Scan for the cell matching the given text and deliver its (X, Y) coordinate at center. 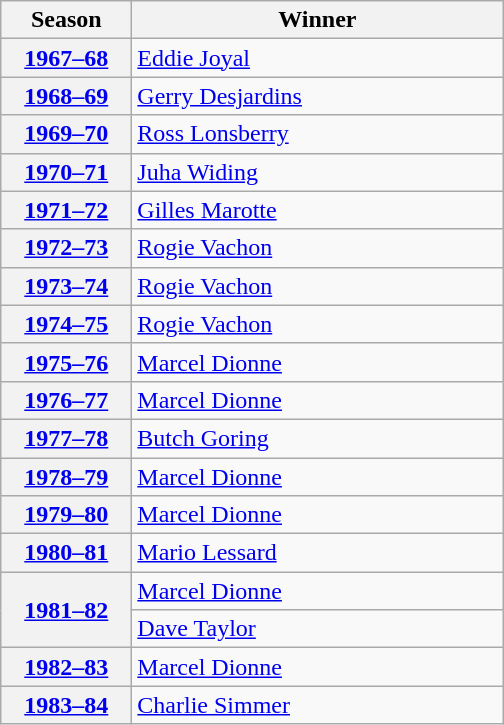
1981–82 (66, 610)
1979–80 (66, 515)
Season (66, 20)
Butch Goring (318, 438)
Gerry Desjardins (318, 96)
1974–75 (66, 324)
1982–83 (66, 667)
1973–74 (66, 286)
1975–76 (66, 362)
1978–79 (66, 477)
1977–78 (66, 438)
Winner (318, 20)
1971–72 (66, 210)
Charlie Simmer (318, 705)
Eddie Joyal (318, 58)
Mario Lessard (318, 553)
Ross Lonsberry (318, 134)
1980–81 (66, 553)
1967–68 (66, 58)
1969–70 (66, 134)
Dave Taylor (318, 629)
1970–71 (66, 172)
1976–77 (66, 400)
1983–84 (66, 705)
1968–69 (66, 96)
Gilles Marotte (318, 210)
1972–73 (66, 248)
Juha Widing (318, 172)
